Return the [X, Y] coordinate for the center point of the cell that contains the specified text.  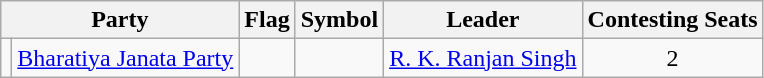
R. K. Ranjan Singh [483, 58]
Leader [483, 20]
Bharatiya Janata Party [126, 58]
Symbol [339, 20]
Contesting Seats [672, 20]
Party [120, 20]
Flag [267, 20]
2 [672, 58]
